Search for the cell housing the specified text and yield its (X, Y) center coordinate. 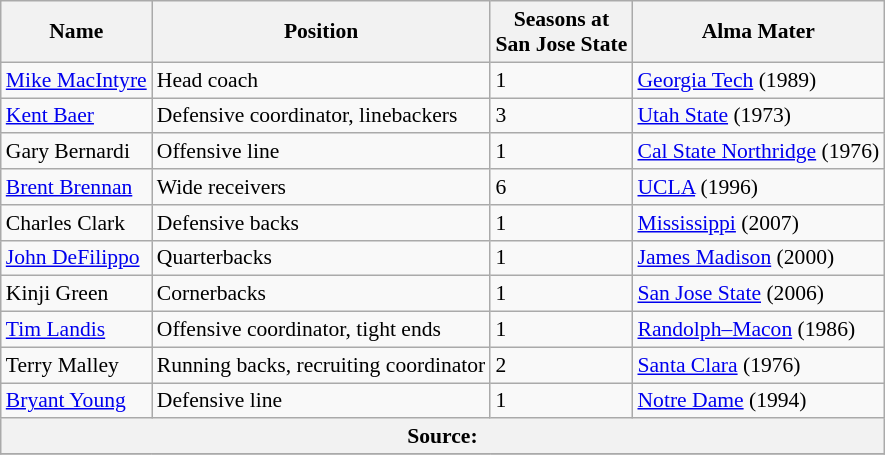
Source: (442, 437)
Kent Baer (76, 116)
Brent Brennan (76, 187)
Defensive backs (322, 223)
Mississippi (2007) (758, 223)
Santa Clara (1976) (758, 365)
Tim Landis (76, 330)
3 (561, 116)
Utah State (1973) (758, 116)
Alma Mater (758, 32)
Mike MacIntyre (76, 80)
Cal State Northridge (1976) (758, 152)
Defensive line (322, 401)
Bryant Young (76, 401)
Position (322, 32)
James Madison (2000) (758, 258)
6 (561, 187)
Seasons atSan Jose State (561, 32)
Cornerbacks (322, 294)
Gary Bernardi (76, 152)
UCLA (1996) (758, 187)
Defensive coordinator, linebackers (322, 116)
Terry Malley (76, 365)
Charles Clark (76, 223)
2 (561, 365)
Running backs, recruiting coordinator (322, 365)
San Jose State (2006) (758, 294)
Georgia Tech (1989) (758, 80)
Offensive line (322, 152)
Head coach (322, 80)
Randolph–Macon (1986) (758, 330)
Kinji Green (76, 294)
Name (76, 32)
John DeFilippo (76, 258)
Notre Dame (1994) (758, 401)
Wide receivers (322, 187)
Quarterbacks (322, 258)
Offensive coordinator, tight ends (322, 330)
